Find where the given text appears and provide that cell's center as [X, Y] coordinate. 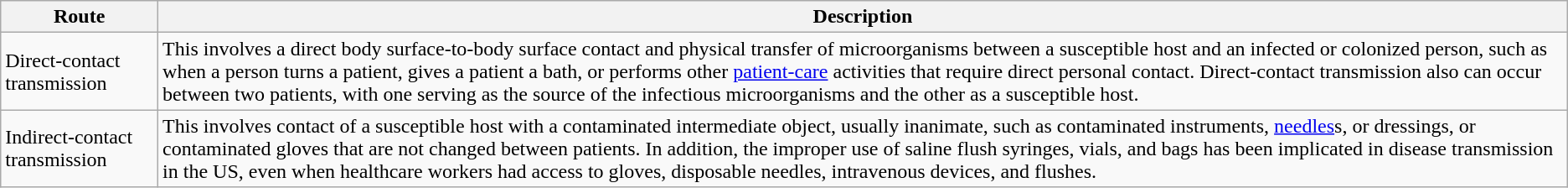
Direct-contact transmission [80, 71]
Indirect-contact transmission [80, 149]
Route [80, 17]
Description [863, 17]
